Scan for the cell matching the given text and deliver its [x, y] coordinate at center. 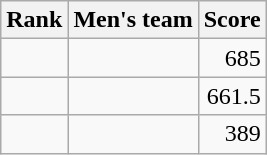
389 [232, 134]
661.5 [232, 96]
Score [232, 20]
685 [232, 58]
Men's team [133, 20]
Rank [34, 20]
